Extract the [x, y] coordinate from the center of the cell holding the provided text.  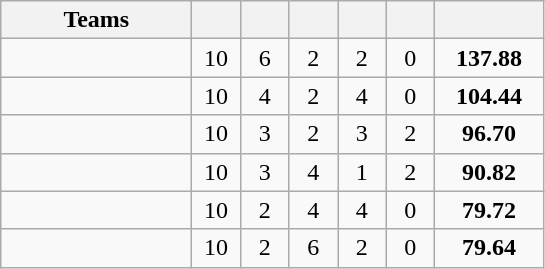
1 [362, 172]
137.88 [490, 58]
96.70 [490, 134]
104.44 [490, 96]
79.72 [490, 210]
90.82 [490, 172]
79.64 [490, 248]
Teams [96, 20]
